Return (x, y) of the center of cell containing provided text 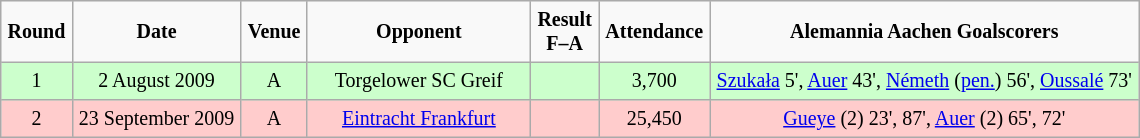
ResultF–A (565, 32)
Opponent (419, 32)
3,700 (654, 81)
Venue (274, 32)
Date (156, 32)
Round (36, 32)
Torgelower SC Greif (419, 81)
Szukała 5', Auer 43', Németh (pen.) 56', Oussalé 73' (924, 81)
25,450 (654, 119)
Attendance (654, 32)
1 (36, 81)
Eintracht Frankfurt (419, 119)
2 August 2009 (156, 81)
2 (36, 119)
Alemannia Aachen Goalscorers (924, 32)
23 September 2009 (156, 119)
Gueye (2) 23', 87', Auer (2) 65', 72' (924, 119)
